Return (x, y) of the center of cell containing provided text 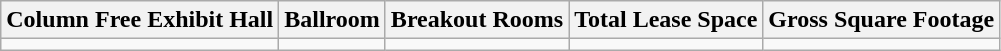
Column Free Exhibit Hall (140, 20)
Total Lease Space (666, 20)
Gross Square Footage (882, 20)
Ballroom (332, 20)
Breakout Rooms (476, 20)
